Identify which cell holds the provided text, then report its [x, y] central coordinate. 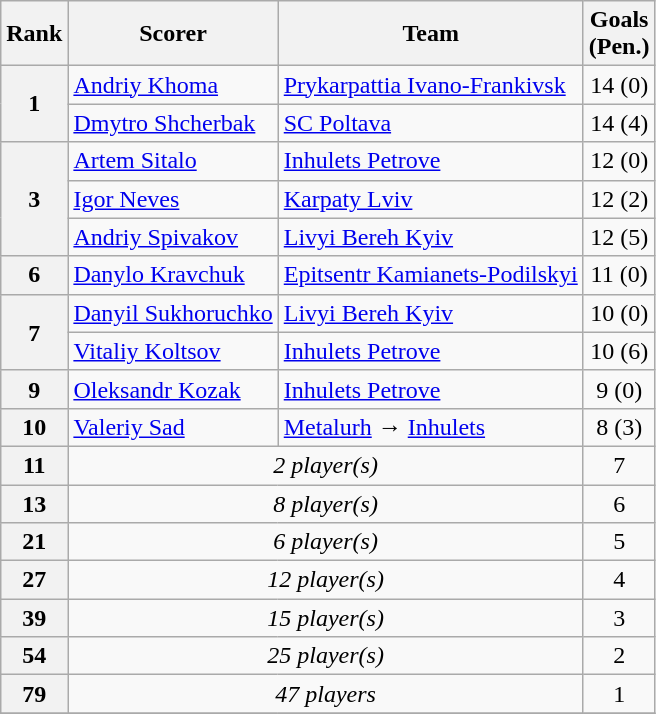
8 player(s) [326, 503]
Scorer [173, 34]
15 player(s) [326, 618]
5 [619, 542]
Dmytro Shcherbak [173, 123]
11 [34, 465]
21 [34, 542]
Danylo Kravchuk [173, 275]
Goals(Pen.) [619, 34]
10 (6) [619, 351]
Prykarpattia Ivano-Frankivsk [430, 85]
8 (3) [619, 427]
6 player(s) [326, 542]
11 (0) [619, 275]
Epitsentr Kamianets-Podilskyi [430, 275]
Vitaliy Koltsov [173, 351]
12 (5) [619, 237]
47 players [326, 694]
4 [619, 580]
Karpaty Lviv [430, 199]
Oleksandr Kozak [173, 389]
9 (0) [619, 389]
39 [34, 618]
12 player(s) [326, 580]
Metalurh → Inhulets [430, 427]
Team [430, 34]
9 [34, 389]
12 (2) [619, 199]
10 [34, 427]
13 [34, 503]
Igor Neves [173, 199]
Rank [34, 34]
27 [34, 580]
SC Poltava [430, 123]
12 (0) [619, 161]
Artem Sitalo [173, 161]
14 (4) [619, 123]
10 (0) [619, 313]
Danyil Sukhoruchko [173, 313]
14 (0) [619, 85]
2 player(s) [326, 465]
Andriy Khoma [173, 85]
25 player(s) [326, 656]
Andriy Spivakov [173, 237]
54 [34, 656]
79 [34, 694]
Valeriy Sad [173, 427]
2 [619, 656]
